Return the (x, y) coordinate for the center point of the cell that contains the specified text.  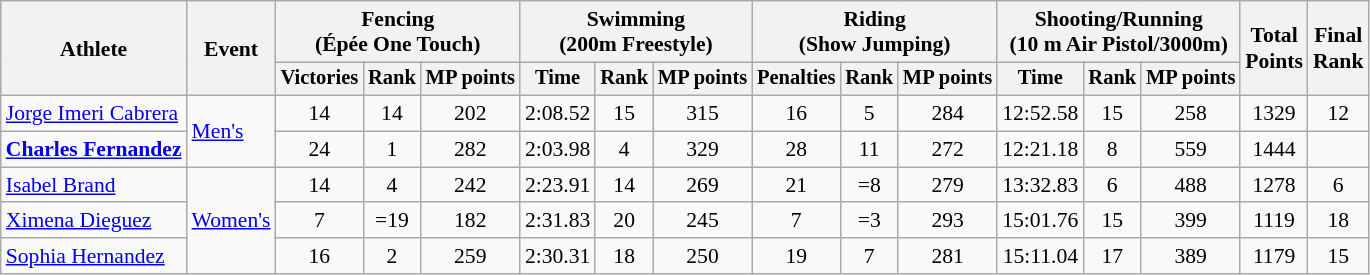
13:32.83 (1040, 185)
12:21.18 (1040, 150)
Riding (Show Jumping) (874, 32)
Victories (320, 79)
1444 (1274, 150)
281 (948, 256)
272 (948, 150)
=19 (392, 221)
TotalPoints (1274, 48)
269 (702, 185)
1 (392, 150)
Women's (232, 220)
Athlete (94, 48)
Swimming (200m Freestyle) (636, 32)
12 (1338, 114)
2:03.98 (558, 150)
488 (1190, 185)
1179 (1274, 256)
284 (948, 114)
279 (948, 185)
Men's (232, 132)
2:31.83 (558, 221)
329 (702, 150)
250 (702, 256)
15:11.04 (1040, 256)
=3 (869, 221)
20 (624, 221)
258 (1190, 114)
282 (470, 150)
Fencing (Épée One Touch) (398, 32)
242 (470, 185)
11 (869, 150)
2:08.52 (558, 114)
12:52.58 (1040, 114)
Charles Fernandez (94, 150)
293 (948, 221)
Event (232, 48)
389 (1190, 256)
259 (470, 256)
Shooting/Running(10 m Air Pistol/3000m) (1118, 32)
399 (1190, 221)
1119 (1274, 221)
2:30.31 (558, 256)
21 (796, 185)
Ximena Dieguez (94, 221)
Jorge Imeri Cabrera (94, 114)
Penalties (796, 79)
1278 (1274, 185)
202 (470, 114)
182 (470, 221)
2 (392, 256)
5 (869, 114)
315 (702, 114)
8 (1112, 150)
559 (1190, 150)
=8 (869, 185)
17 (1112, 256)
15:01.76 (1040, 221)
19 (796, 256)
Isabel Brand (94, 185)
245 (702, 221)
2:23.91 (558, 185)
1329 (1274, 114)
FinalRank (1338, 48)
24 (320, 150)
28 (796, 150)
Sophia Hernandez (94, 256)
